Search for the cell housing the specified text and yield its [X, Y] center coordinate. 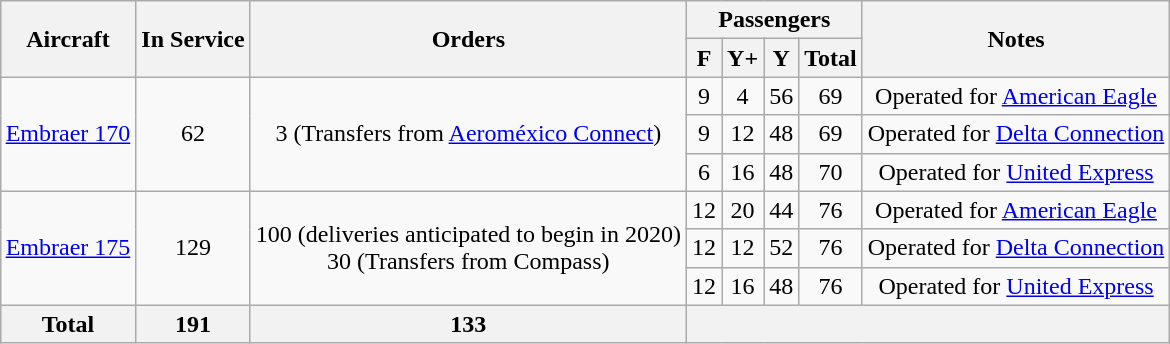
Passengers [774, 20]
Notes [1016, 39]
Aircraft [68, 39]
4 [743, 96]
52 [782, 248]
Y+ [743, 58]
20 [743, 210]
Orders [468, 39]
Y [782, 58]
3 (Transfers from Aeroméxico Connect) [468, 134]
In Service [193, 39]
Embraer 175 [68, 248]
191 [193, 324]
Embraer 170 [68, 134]
6 [704, 172]
70 [831, 172]
100 (deliveries anticipated to begin in 2020)30 (Transfers from Compass) [468, 248]
F [704, 58]
56 [782, 96]
133 [468, 324]
62 [193, 134]
44 [782, 210]
129 [193, 248]
